Scan for the cell matching the given text and deliver its [x, y] coordinate at center. 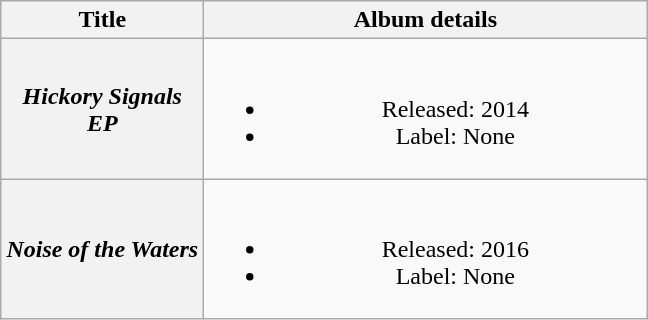
Hickory Signals EP [102, 109]
Released: 2014Label: None [426, 109]
Album details [426, 20]
Noise of the Waters [102, 249]
Released: 2016Label: None [426, 249]
Title [102, 20]
